Pinpoint the cell where the given text exists, returning its (X, Y) midpoint coordinate. 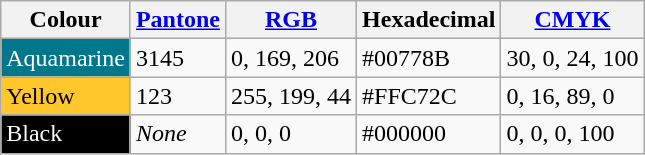
#00778B (429, 58)
#FFC72C (429, 96)
Hexadecimal (429, 20)
None (178, 134)
0, 0, 0, 100 (572, 134)
30, 0, 24, 100 (572, 58)
Pantone (178, 20)
0, 0, 0 (290, 134)
Aquamarine (66, 58)
3145 (178, 58)
Yellow (66, 96)
Black (66, 134)
0, 16, 89, 0 (572, 96)
CMYK (572, 20)
255, 199, 44 (290, 96)
123 (178, 96)
0, 169, 206 (290, 58)
Colour (66, 20)
RGB (290, 20)
#000000 (429, 134)
